Determine the [X, Y] coordinate at the center of the cell enclosing the given text.  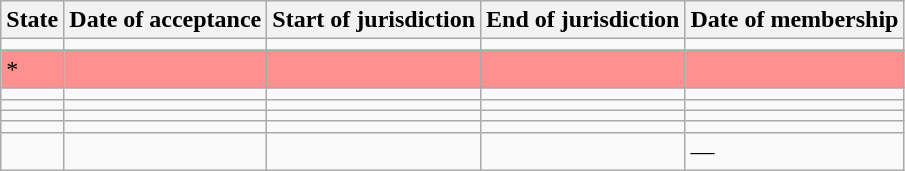
Date of acceptance [166, 20]
— [794, 151]
State [32, 20]
Date of membership [794, 20]
Start of jurisdiction [374, 20]
End of jurisdiction [583, 20]
* [32, 69]
